Search for the cell housing the specified text and yield its (x, y) center coordinate. 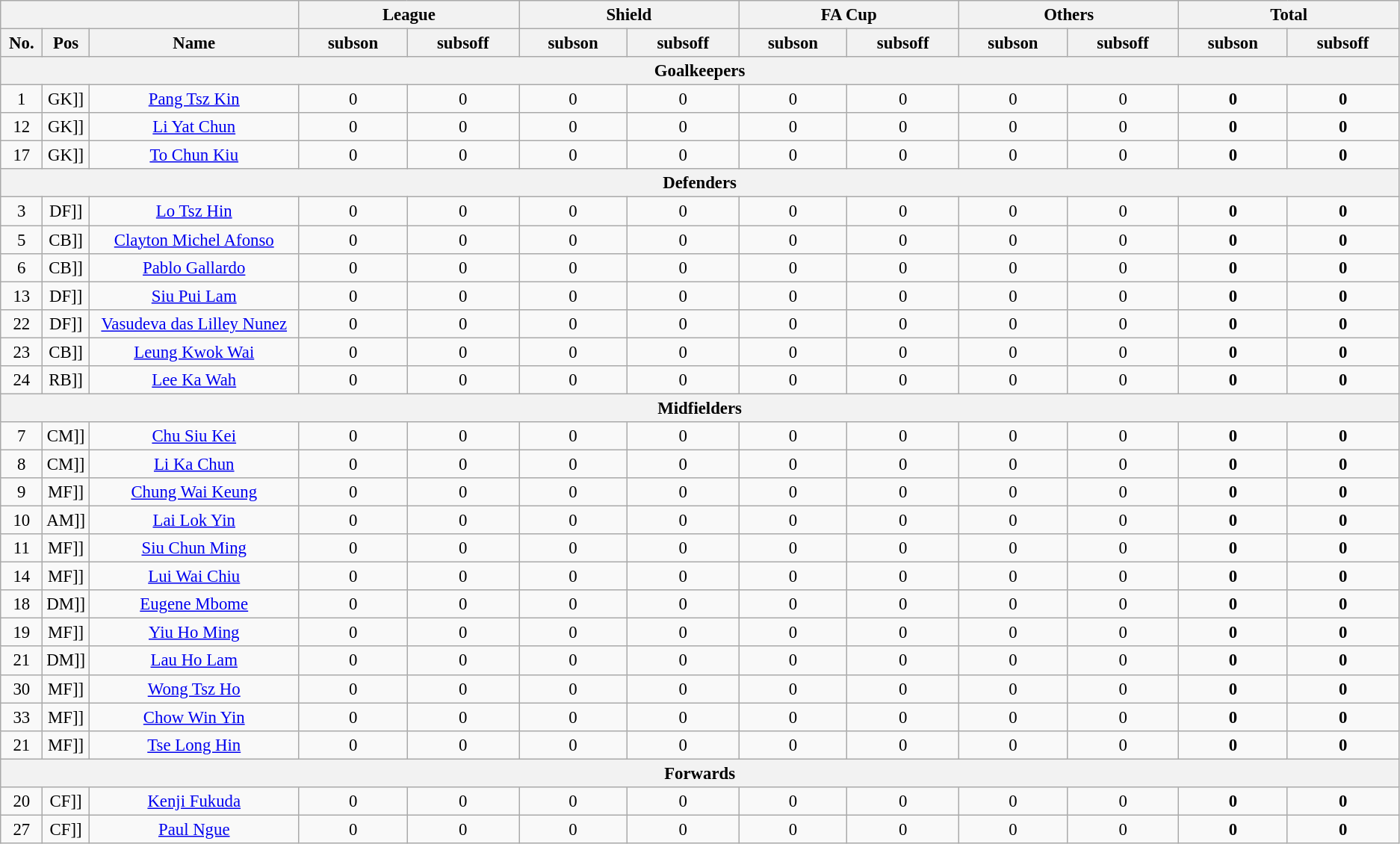
12 (22, 127)
10 (22, 521)
To Chun Kiu (194, 155)
13 (22, 296)
Li Ka Chun (194, 464)
Eugene Mbome (194, 604)
Name (194, 43)
Wong Tsz Ho (194, 689)
27 (22, 829)
30 (22, 689)
League (409, 15)
Li Yat Chun (194, 127)
14 (22, 577)
Midfielders (700, 408)
1 (22, 99)
7 (22, 436)
Vasudeva das Lilley Nunez (194, 323)
19 (22, 633)
Paul Ngue (194, 829)
Yiu Ho Ming (194, 633)
24 (22, 380)
Lee Ka Wah (194, 380)
Lau Ho Lam (194, 661)
20 (22, 801)
Goalkeepers (700, 71)
Defenders (700, 183)
9 (22, 492)
FA Cup (849, 15)
Lo Tsz Hin (194, 211)
8 (22, 464)
Pablo Gallardo (194, 267)
5 (22, 240)
33 (22, 717)
Siu Chun Ming (194, 548)
Total (1289, 15)
Leung Kwok Wai (194, 352)
17 (22, 155)
Lui Wai Chiu (194, 577)
Pang Tsz Kin (194, 99)
22 (22, 323)
Lai Lok Yin (194, 521)
Shield (629, 15)
Kenji Fukuda (194, 801)
AM]] (66, 521)
Tse Long Hin (194, 745)
6 (22, 267)
Pos (66, 43)
Chu Siu Kei (194, 436)
Forwards (700, 773)
RB]] (66, 380)
11 (22, 548)
23 (22, 352)
Clayton Michel Afonso (194, 240)
Siu Pui Lam (194, 296)
Chow Win Yin (194, 717)
3 (22, 211)
18 (22, 604)
Chung Wai Keung (194, 492)
Others (1068, 15)
No. (22, 43)
